Return [X, Y] of the center of cell containing provided text 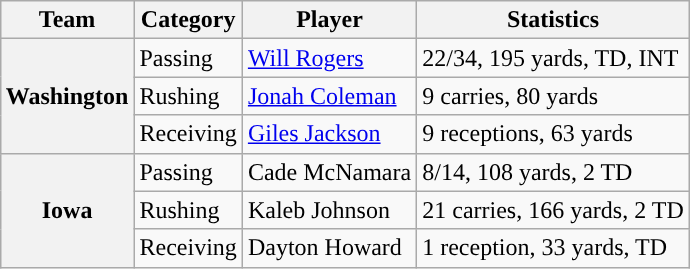
22/34, 195 yards, TD, INT [554, 58]
9 receptions, 63 yards [554, 134]
Player [329, 20]
Category [188, 20]
21 carries, 166 yards, 2 TD [554, 210]
Jonah Coleman [329, 96]
Dayton Howard [329, 248]
Cade McNamara [329, 172]
Iowa [67, 210]
9 carries, 80 yards [554, 96]
Washington [67, 96]
1 reception, 33 yards, TD [554, 248]
8/14, 108 yards, 2 TD [554, 172]
Kaleb Johnson [329, 210]
Team [67, 20]
Statistics [554, 20]
Giles Jackson [329, 134]
Will Rogers [329, 58]
